Capture the cell that displays the provided text and extract its [X, Y] central coordinate. 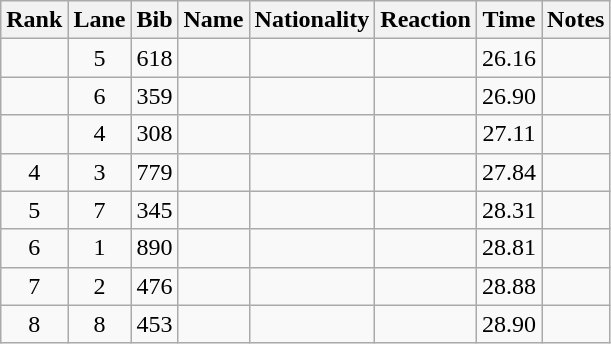
Time [510, 20]
Notes [576, 20]
Name [214, 20]
453 [154, 324]
Nationality [312, 20]
345 [154, 210]
779 [154, 172]
3 [100, 172]
28.31 [510, 210]
28.88 [510, 286]
Lane [100, 20]
Bib [154, 20]
Reaction [426, 20]
2 [100, 286]
359 [154, 96]
26.16 [510, 58]
890 [154, 248]
27.11 [510, 134]
28.90 [510, 324]
26.90 [510, 96]
618 [154, 58]
308 [154, 134]
27.84 [510, 172]
1 [100, 248]
Rank [34, 20]
476 [154, 286]
28.81 [510, 248]
